Search for the cell housing the specified text and yield its (X, Y) center coordinate. 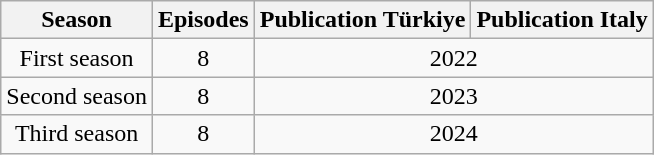
Season (77, 20)
Second season (77, 96)
Publication Italy (562, 20)
2024 (454, 134)
2023 (454, 96)
2022 (454, 58)
Publication Türkiye (362, 20)
First season (77, 58)
Episodes (203, 20)
Third season (77, 134)
